Find where the given text appears and provide that cell's center as [x, y] coordinate. 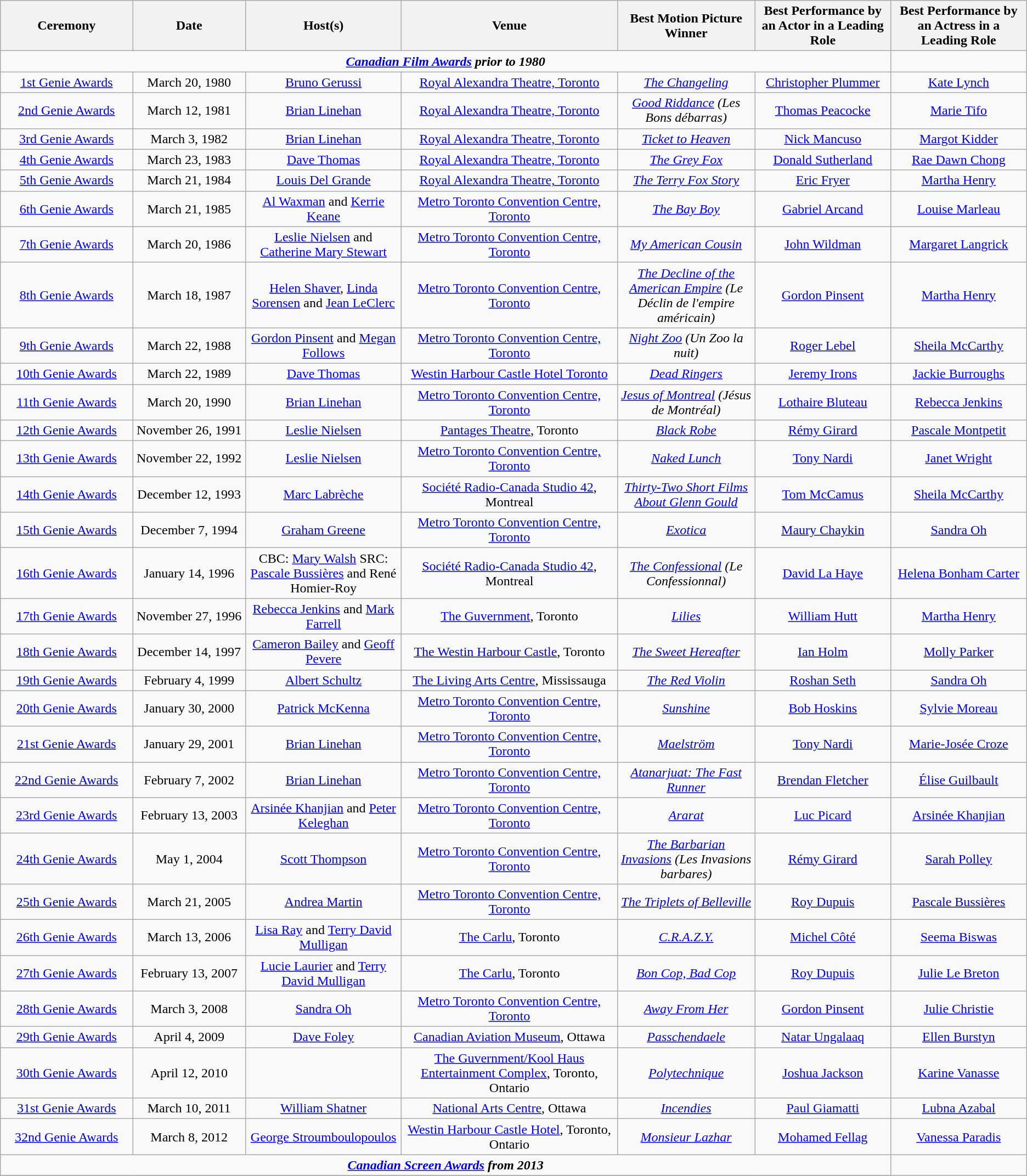
32nd Genie Awards [67, 1137]
Westin Harbour Castle Hotel, Toronto, Ontario [510, 1137]
Joshua Jackson [823, 1073]
Thirty-Two Short Films About Glenn Gould [686, 495]
Rebecca Jenkins and Mark Farrell [324, 617]
18th Genie Awards [67, 652]
Jesus of Montreal (Jésus de Montréal) [686, 402]
30th Genie Awards [67, 1073]
Good Riddance (Les Bons débarras) [686, 111]
Lucie Laurier and Terry David Mulligan [324, 973]
Al Waxman and Kerrie Keane [324, 208]
The Barbarian Invasions (Les Invasions barbares) [686, 858]
Bruno Gerussi [324, 82]
March 20, 1980 [189, 82]
March 21, 2005 [189, 902]
Ellen Burstyn [959, 1037]
Jeremy Irons [823, 374]
Ceremony [67, 26]
Cameron Bailey and Geoff Pevere [324, 652]
Host(s) [324, 26]
Arsinée Khanjian [959, 815]
Helena Bonham Carter [959, 573]
5th Genie Awards [67, 180]
William Hutt [823, 617]
15th Genie Awards [67, 530]
13th Genie Awards [67, 459]
Graham Greene [324, 530]
William Shatner [324, 1109]
Paul Giamatti [823, 1109]
24th Genie Awards [67, 858]
Sylvie Moreau [959, 709]
March 22, 1988 [189, 346]
Vanessa Paradis [959, 1137]
Atanarjuat: The Fast Runner [686, 780]
March 10, 2011 [189, 1109]
Natar Ungalaaq [823, 1037]
Lisa Ray and Terry David Mulligan [324, 937]
Roger Lebel [823, 346]
Polytechnique [686, 1073]
19th Genie Awards [67, 680]
March 21, 1984 [189, 180]
Patrick McKenna [324, 709]
Christopher Plummer [823, 82]
Best Performance by an Actor in a Leading Role [823, 26]
National Arts Centre, Ottawa [510, 1109]
March 18, 1987 [189, 295]
Ticket to Heaven [686, 139]
The Triplets of Belleville [686, 902]
February 7, 2002 [189, 780]
Best Motion Picture Winner [686, 26]
11th Genie Awards [67, 402]
The Sweet Hereafter [686, 652]
John Wildman [823, 245]
4th Genie Awards [67, 160]
Brendan Fletcher [823, 780]
6th Genie Awards [67, 208]
March 20, 1986 [189, 245]
Leslie Nielsen and Catherine Mary Stewart [324, 245]
December 7, 1994 [189, 530]
Michel Côté [823, 937]
Canadian Screen Awards from 2013 [445, 1165]
Kate Lynch [959, 82]
November 27, 1996 [189, 617]
Lothaire Bluteau [823, 402]
Margot Kidder [959, 139]
Pantages Theatre, Toronto [510, 431]
May 1, 2004 [189, 858]
1st Genie Awards [67, 82]
The Guvernment, Toronto [510, 617]
The Living Arts Centre, Mississauga [510, 680]
November 22, 1992 [189, 459]
Andrea Martin [324, 902]
10th Genie Awards [67, 374]
March 3, 1982 [189, 139]
Dead Ringers [686, 374]
26th Genie Awards [67, 937]
March 20, 1990 [189, 402]
March 22, 1989 [189, 374]
Rebecca Jenkins [959, 402]
February 13, 2007 [189, 973]
Naked Lunch [686, 459]
27th Genie Awards [67, 973]
Bon Cop, Bad Cop [686, 973]
The Bay Boy [686, 208]
Incendies [686, 1109]
March 21, 1985 [189, 208]
Albert Schultz [324, 680]
C.R.A.Z.Y. [686, 937]
Jackie Burroughs [959, 374]
Maelström [686, 744]
Mohamed Fellag [823, 1137]
CBC: Mary Walsh SRC: Pascale Bussières and René Homier-Roy [324, 573]
Julie Le Breton [959, 973]
31st Genie Awards [67, 1109]
Roshan Seth [823, 680]
Best Performance by an Actress in a Leading Role [959, 26]
14th Genie Awards [67, 495]
November 26, 1991 [189, 431]
Bob Hoskins [823, 709]
David La Haye [823, 573]
Louise Marleau [959, 208]
2nd Genie Awards [67, 111]
The Terry Fox Story [686, 180]
Marie Tifo [959, 111]
Nick Mancuso [823, 139]
17th Genie Awards [67, 617]
Sarah Polley [959, 858]
8th Genie Awards [67, 295]
16th Genie Awards [67, 573]
April 12, 2010 [189, 1073]
Sunshine [686, 709]
Élise Guilbault [959, 780]
Away From Her [686, 1009]
29th Genie Awards [67, 1037]
Ararat [686, 815]
March 13, 2006 [189, 937]
Helen Shaver, Linda Sorensen and Jean LeClerc [324, 295]
Thomas Peacocke [823, 111]
Lubna Azabal [959, 1109]
12th Genie Awards [67, 431]
Seema Biswas [959, 937]
7th Genie Awards [67, 245]
Canadian Film Awards prior to 1980 [445, 61]
George Stroumboulopoulos [324, 1137]
Ian Holm [823, 652]
February 13, 2003 [189, 815]
Gabriel Arcand [823, 208]
Pascale Bussières [959, 902]
April 4, 2009 [189, 1037]
Black Robe [686, 431]
Passchendaele [686, 1037]
Date [189, 26]
Dave Foley [324, 1037]
December 12, 1993 [189, 495]
23rd Genie Awards [67, 815]
Night Zoo (Un Zoo la nuit) [686, 346]
Venue [510, 26]
Eric Fryer [823, 180]
Westin Harbour Castle Hotel Toronto [510, 374]
Lilies [686, 617]
The Changeling [686, 82]
Arsinée Khanjian and Peter Keleghan [324, 815]
January 14, 1996 [189, 573]
28th Genie Awards [67, 1009]
Pascale Montpetit [959, 431]
The Confessional (Le Confessionnal) [686, 573]
Scott Thompson [324, 858]
December 14, 1997 [189, 652]
The Red Violin [686, 680]
January 30, 2000 [189, 709]
January 29, 2001 [189, 744]
Gordon Pinsent and Megan Follows [324, 346]
21st Genie Awards [67, 744]
Karine Vanasse [959, 1073]
Margaret Langrick [959, 245]
9th Genie Awards [67, 346]
Janet Wright [959, 459]
The Grey Fox [686, 160]
March 8, 2012 [189, 1137]
The Westin Harbour Castle, Toronto [510, 652]
Rae Dawn Chong [959, 160]
Louis Del Grande [324, 180]
Exotica [686, 530]
25th Genie Awards [67, 902]
Monsieur Lazhar [686, 1137]
March 12, 1981 [189, 111]
Luc Picard [823, 815]
Maury Chaykin [823, 530]
March 3, 2008 [189, 1009]
The Decline of the American Empire (Le Déclin de l'empire américain) [686, 295]
My American Cousin [686, 245]
3rd Genie Awards [67, 139]
Marie-Josée Croze [959, 744]
Tom McCamus [823, 495]
20th Genie Awards [67, 709]
The Guvernment/Kool Haus Entertainment Complex, Toronto, Ontario [510, 1073]
Molly Parker [959, 652]
Marc Labrèche [324, 495]
March 23, 1983 [189, 160]
22nd Genie Awards [67, 780]
February 4, 1999 [189, 680]
Donald Sutherland [823, 160]
Julie Christie [959, 1009]
Canadian Aviation Museum, Ottawa [510, 1037]
